From the cell containing the given text, extract its center point as [x, y] coordinate. 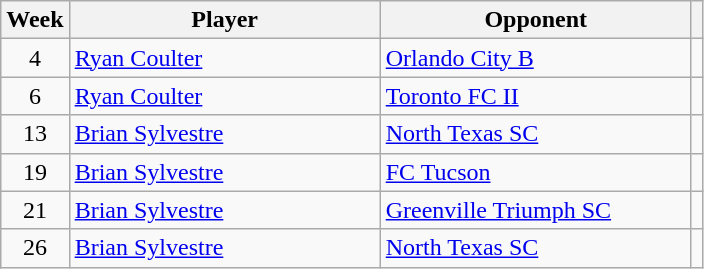
Toronto FC II [536, 96]
13 [35, 134]
19 [35, 172]
Greenville Triumph SC [536, 210]
Orlando City B [536, 58]
6 [35, 96]
Player [224, 20]
26 [35, 248]
FC Tucson [536, 172]
Week [35, 20]
Opponent [536, 20]
21 [35, 210]
4 [35, 58]
